Extract the (X, Y) coordinate from the center of the cell holding the provided text.  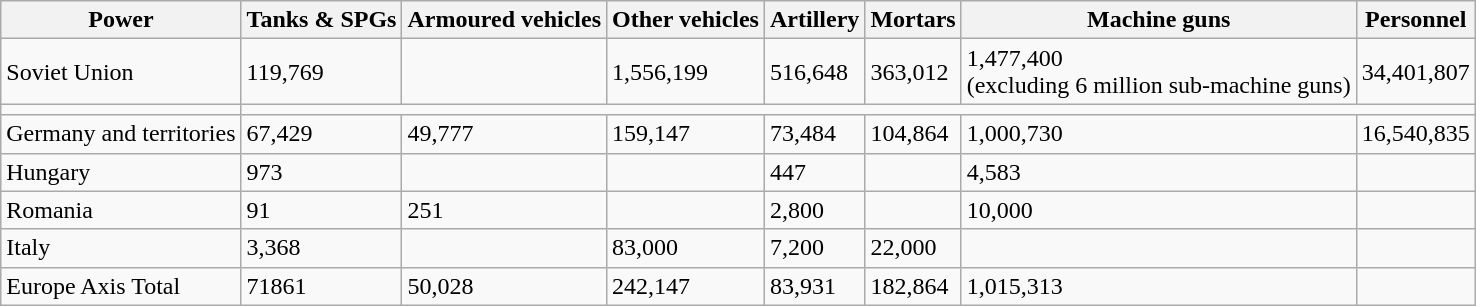
447 (814, 172)
973 (322, 172)
91 (322, 210)
Armoured vehicles (504, 20)
182,864 (913, 286)
119,769 (322, 72)
Romania (121, 210)
34,401,807 (1416, 72)
83,000 (686, 248)
16,540,835 (1416, 134)
2,800 (814, 210)
363,012 (913, 72)
50,028 (504, 286)
22,000 (913, 248)
Hungary (121, 172)
7,200 (814, 248)
251 (504, 210)
67,429 (322, 134)
159,147 (686, 134)
1,000,730 (1158, 134)
Italy (121, 248)
1,556,199 (686, 72)
242,147 (686, 286)
4,583 (1158, 172)
1,477,400(excluding 6 million sub-machine guns) (1158, 72)
1,015,313 (1158, 286)
Europe Axis Total (121, 286)
Soviet Union (121, 72)
Germany and territories (121, 134)
Mortars (913, 20)
Other vehicles (686, 20)
Power (121, 20)
Personnel (1416, 20)
3,368 (322, 248)
73,484 (814, 134)
71861 (322, 286)
Tanks & SPGs (322, 20)
516,648 (814, 72)
10,000 (1158, 210)
83,931 (814, 286)
Artillery (814, 20)
104,864 (913, 134)
Machine guns (1158, 20)
49,777 (504, 134)
